Return (X, Y) of the center of cell containing provided text 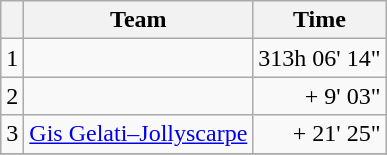
1 (12, 58)
+ 9' 03" (320, 96)
Team (138, 20)
2 (12, 96)
Gis Gelati–Jollyscarpe (138, 134)
313h 06' 14" (320, 58)
3 (12, 134)
Time (320, 20)
+ 21' 25" (320, 134)
